Scan for the cell matching the given text and deliver its (X, Y) coordinate at center. 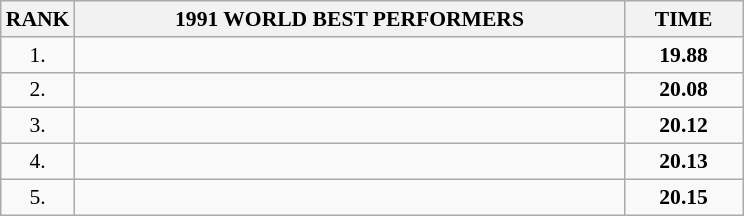
1991 WORLD BEST PERFORMERS (349, 19)
TIME (684, 19)
2. (38, 90)
20.12 (684, 126)
20.15 (684, 197)
1. (38, 55)
19.88 (684, 55)
RANK (38, 19)
3. (38, 126)
20.08 (684, 90)
20.13 (684, 162)
5. (38, 197)
4. (38, 162)
